Identify which cell holds the provided text, then report its (x, y) central coordinate. 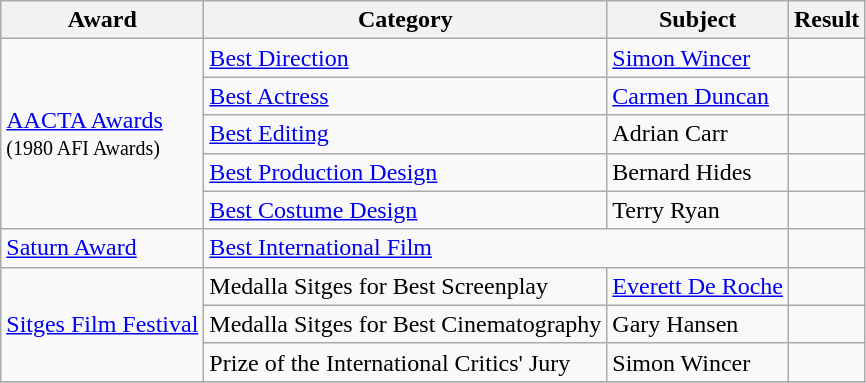
Best Editing (406, 134)
Prize of the International Critics' Jury (406, 362)
Category (406, 20)
Subject (698, 20)
Adrian Carr (698, 134)
Award (102, 20)
Best International Film (496, 248)
Sitges Film Festival (102, 324)
Best Actress (406, 96)
Result (826, 20)
Everett De Roche (698, 286)
AACTA Awards(1980 AFI Awards) (102, 134)
Carmen Duncan (698, 96)
Saturn Award (102, 248)
Medalla Sitges for Best Screenplay (406, 286)
Best Costume Design (406, 210)
Best Direction (406, 58)
Bernard Hides (698, 172)
Best Production Design (406, 172)
Medalla Sitges for Best Cinematography (406, 324)
Gary Hansen (698, 324)
Terry Ryan (698, 210)
